Detect which cell encompasses the target text, then output its (x, y) center coordinate. 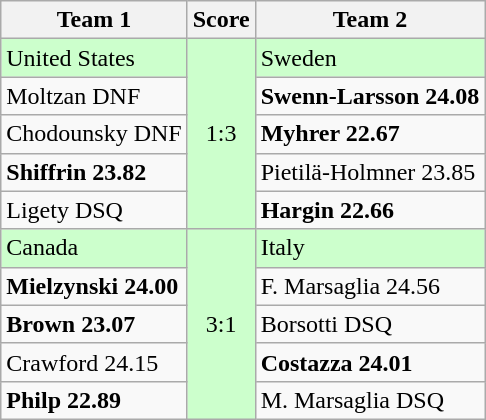
Brown 23.07 (94, 324)
Costazza 24.01 (370, 362)
Team 2 (370, 20)
Swenn-Larsson 24.08 (370, 96)
Philp 22.89 (94, 400)
F. Marsaglia 24.56 (370, 286)
M. Marsaglia DSQ (370, 400)
Canada (94, 248)
Moltzan DNF (94, 96)
Shiffrin 23.82 (94, 172)
Borsotti DSQ (370, 324)
Ligety DSQ (94, 210)
Team 1 (94, 20)
3:1 (221, 324)
Hargin 22.66 (370, 210)
Pietilä-Holmner 23.85 (370, 172)
Score (221, 20)
Italy (370, 248)
Chodounsky DNF (94, 134)
Crawford 24.15 (94, 362)
Mielzynski 24.00 (94, 286)
United States (94, 58)
1:3 (221, 134)
Myhrer 22.67 (370, 134)
Sweden (370, 58)
